Detect which cell encompasses the target text, then output its [x, y] center coordinate. 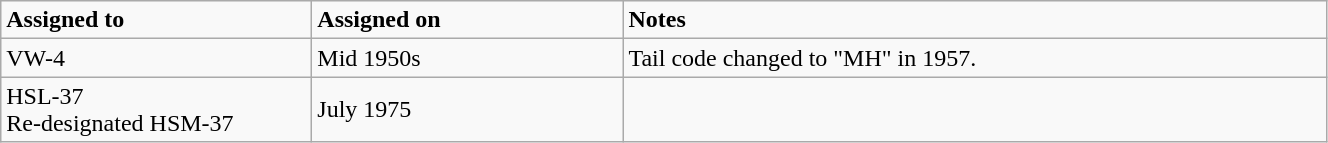
Tail code changed to "MH" in 1957. [975, 58]
Assigned to [156, 20]
Mid 1950s [468, 58]
Assigned on [468, 20]
HSL-37Re-designated HSM-37 [156, 110]
July 1975 [468, 110]
VW-4 [156, 58]
Notes [975, 20]
